Determine the (x, y) coordinate at the center of the cell enclosing the given text.  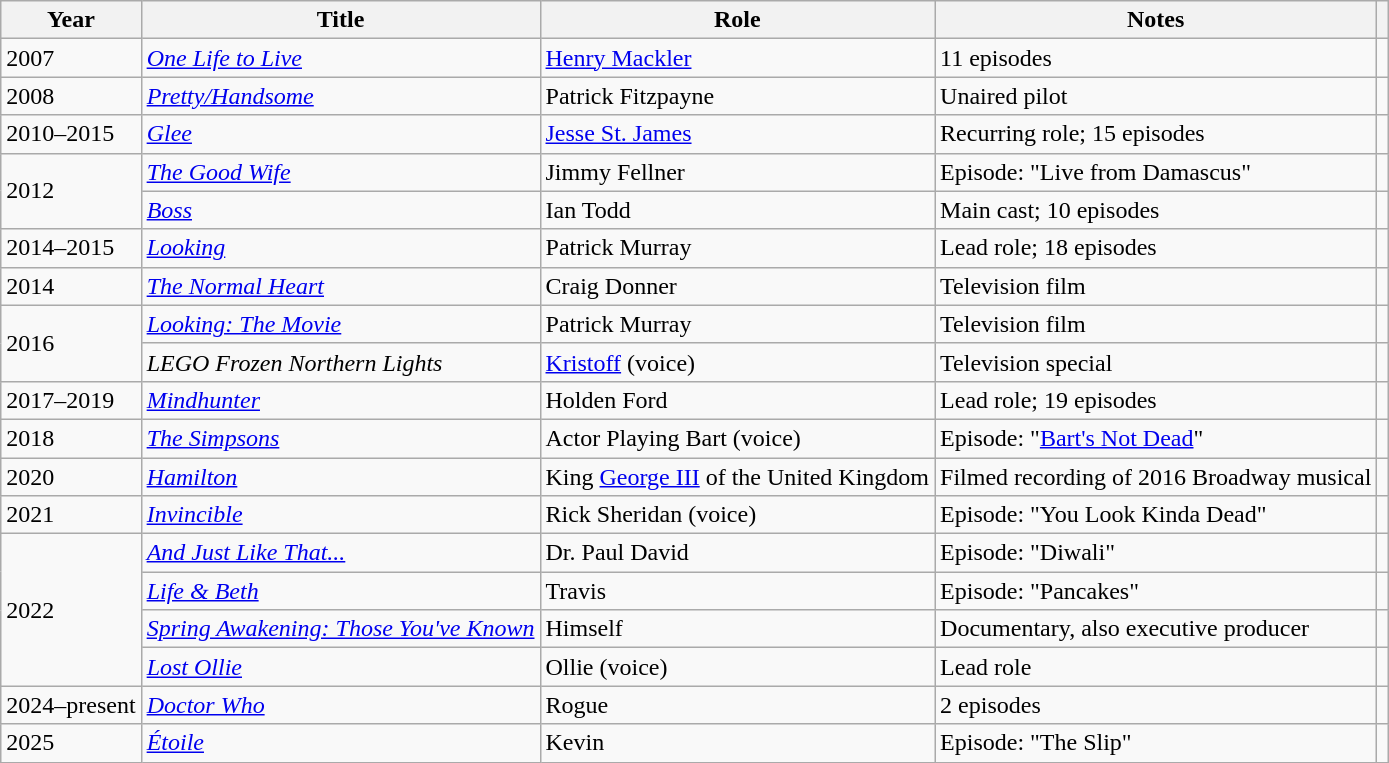
Episode: "The Slip" (1156, 743)
2014 (71, 286)
Patrick Fitzpayne (738, 96)
Recurring role; 15 episodes (1156, 134)
King George III of the United Kingdom (738, 477)
Looking (340, 248)
Hamilton (340, 477)
The Good Wife (340, 172)
Boss (340, 210)
Doctor Who (340, 705)
Kevin (738, 743)
2012 (71, 191)
Rogue (738, 705)
LEGO Frozen Northern Lights (340, 362)
2008 (71, 96)
One Life to Live (340, 58)
2025 (71, 743)
Title (340, 20)
Spring Awakening: Those You've Known (340, 629)
2017–2019 (71, 400)
Life & Beth (340, 591)
Episode: "Live from Damascus" (1156, 172)
Jimmy Fellner (738, 172)
Notes (1156, 20)
Television special (1156, 362)
And Just Like That... (340, 553)
2010–2015 (71, 134)
2016 (71, 343)
2024–present (71, 705)
Himself (738, 629)
Henry Mackler (738, 58)
Actor Playing Bart (voice) (738, 438)
Jesse St. James (738, 134)
2021 (71, 515)
Invincible (340, 515)
Lost Ollie (340, 667)
Ollie (voice) (738, 667)
Kristoff (voice) (738, 362)
Episode: "Diwali" (1156, 553)
Holden Ford (738, 400)
Documentary, also executive producer (1156, 629)
2020 (71, 477)
Étoile (340, 743)
Unaired pilot (1156, 96)
2018 (71, 438)
Looking: The Movie (340, 324)
Episode: "You Look Kinda Dead" (1156, 515)
Craig Donner (738, 286)
Main cast; 10 episodes (1156, 210)
Ian Todd (738, 210)
Year (71, 20)
Pretty/Handsome (340, 96)
2007 (71, 58)
The Normal Heart (340, 286)
Lead role (1156, 667)
Dr. Paul David (738, 553)
2014–2015 (71, 248)
Lead role; 19 episodes (1156, 400)
Filmed recording of 2016 Broadway musical (1156, 477)
The Simpsons (340, 438)
Glee (340, 134)
2022 (71, 610)
2 episodes (1156, 705)
Mindhunter (340, 400)
Travis (738, 591)
Episode: "Bart's Not Dead" (1156, 438)
Role (738, 20)
Rick Sheridan (voice) (738, 515)
Lead role; 18 episodes (1156, 248)
Episode: "Pancakes" (1156, 591)
11 episodes (1156, 58)
